Provide the (x, y) coordinate of the cell's center where the given text is located.  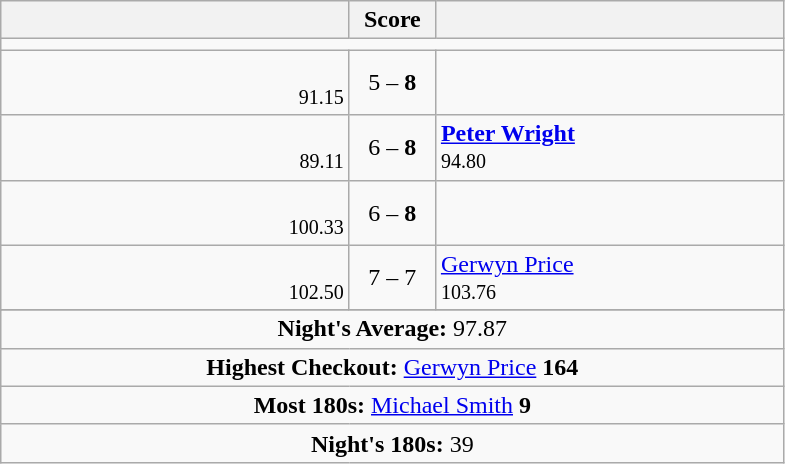
Peter Wright 94.80 (610, 148)
91.15 (176, 82)
Highest Checkout: Gerwyn Price 164 (392, 367)
100.33 (176, 212)
Night's 180s: 39 (392, 443)
Score (392, 20)
89.11 (176, 148)
Most 180s: Michael Smith 9 (392, 405)
7 – 7 (392, 278)
Night's Average: 97.87 (392, 329)
102.50 (176, 278)
Gerwyn Price 103.76 (610, 278)
5 – 8 (392, 82)
